Extract the (x, y) coordinate from the center of the cell holding the provided text.  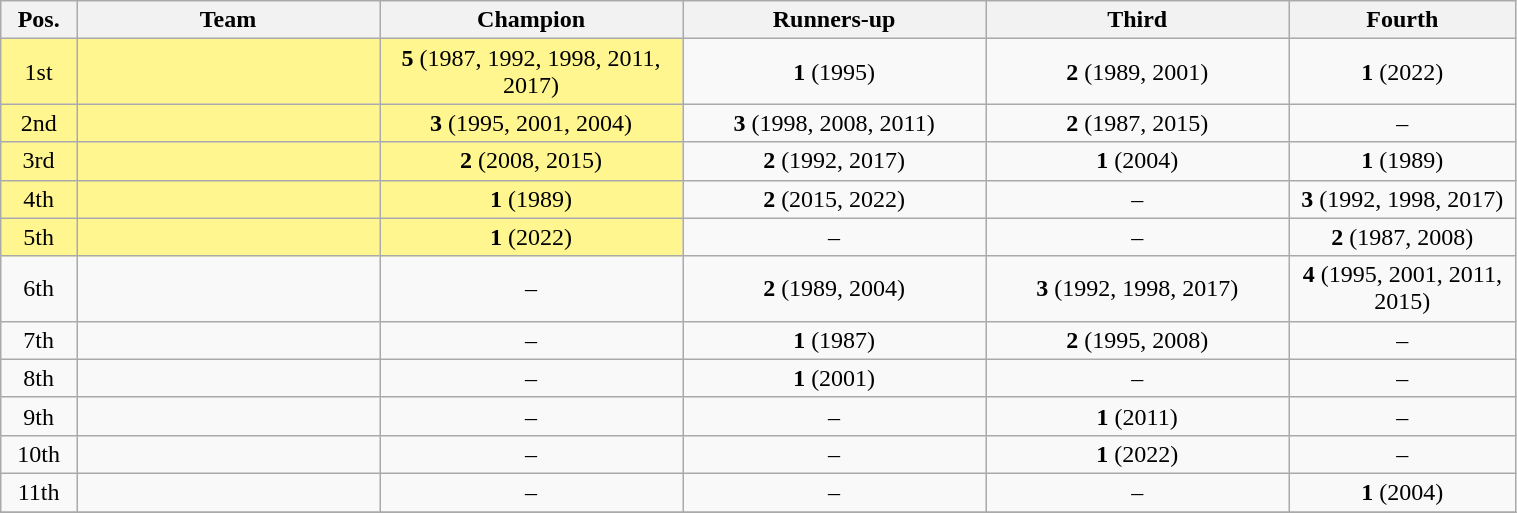
Pos. (39, 20)
4 (1995, 2001, 2011, 2015) (1402, 288)
4th (39, 199)
7th (39, 340)
11th (39, 492)
5 (1987, 1992, 1998, 2011, 2017) (532, 72)
2nd (39, 123)
2 (1995, 2008) (1138, 340)
1 (2001) (834, 378)
2 (1987, 2015) (1138, 123)
Champion (532, 20)
3 (1995, 2001, 2004) (532, 123)
3rd (39, 161)
2 (1989, 2004) (834, 288)
2 (2008, 2015) (532, 161)
1 (1987) (834, 340)
10th (39, 454)
8th (39, 378)
Team (228, 20)
2 (1989, 2001) (1138, 72)
1 (1995) (834, 72)
3 (1998, 2008, 2011) (834, 123)
2 (1992, 2017) (834, 161)
1st (39, 72)
2 (2015, 2022) (834, 199)
1 (2011) (1138, 416)
5th (39, 237)
6th (39, 288)
Fourth (1402, 20)
2 (1987, 2008) (1402, 237)
Third (1138, 20)
Runners-up (834, 20)
9th (39, 416)
